Return (X, Y) of the center of cell containing provided text 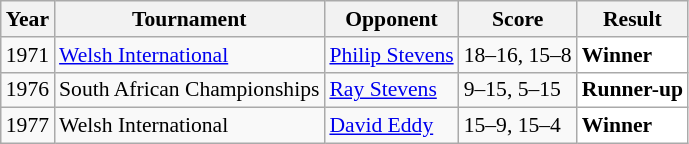
15–9, 15–4 (518, 126)
Philip Stevens (391, 55)
Tournament (189, 19)
18–16, 15–8 (518, 55)
Year (28, 19)
South African Championships (189, 90)
David Eddy (391, 126)
1971 (28, 55)
1977 (28, 126)
Result (632, 19)
9–15, 5–15 (518, 90)
Ray Stevens (391, 90)
Opponent (391, 19)
1976 (28, 90)
Score (518, 19)
Runner-up (632, 90)
